Return (x, y) of the center of cell containing provided text 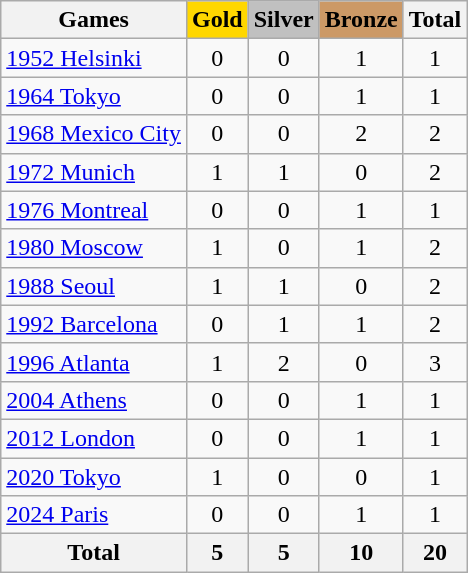
Gold (217, 20)
20 (435, 553)
Silver (284, 20)
1968 Mexico City (94, 134)
1992 Barcelona (94, 324)
1976 Montreal (94, 210)
1980 Moscow (94, 248)
1996 Atlanta (94, 362)
1964 Tokyo (94, 96)
2004 Athens (94, 400)
2020 Tokyo (94, 477)
1972 Munich (94, 172)
1952 Helsinki (94, 58)
Bronze (361, 20)
Games (94, 20)
1988 Seoul (94, 286)
2024 Paris (94, 515)
10 (361, 553)
2012 London (94, 438)
3 (435, 362)
